Extract the (x, y) coordinate from the center of the cell holding the provided text.  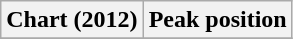
Chart (2012) (72, 20)
Peak position (218, 20)
